Identify which cell holds the provided text, then report its [X, Y] central coordinate. 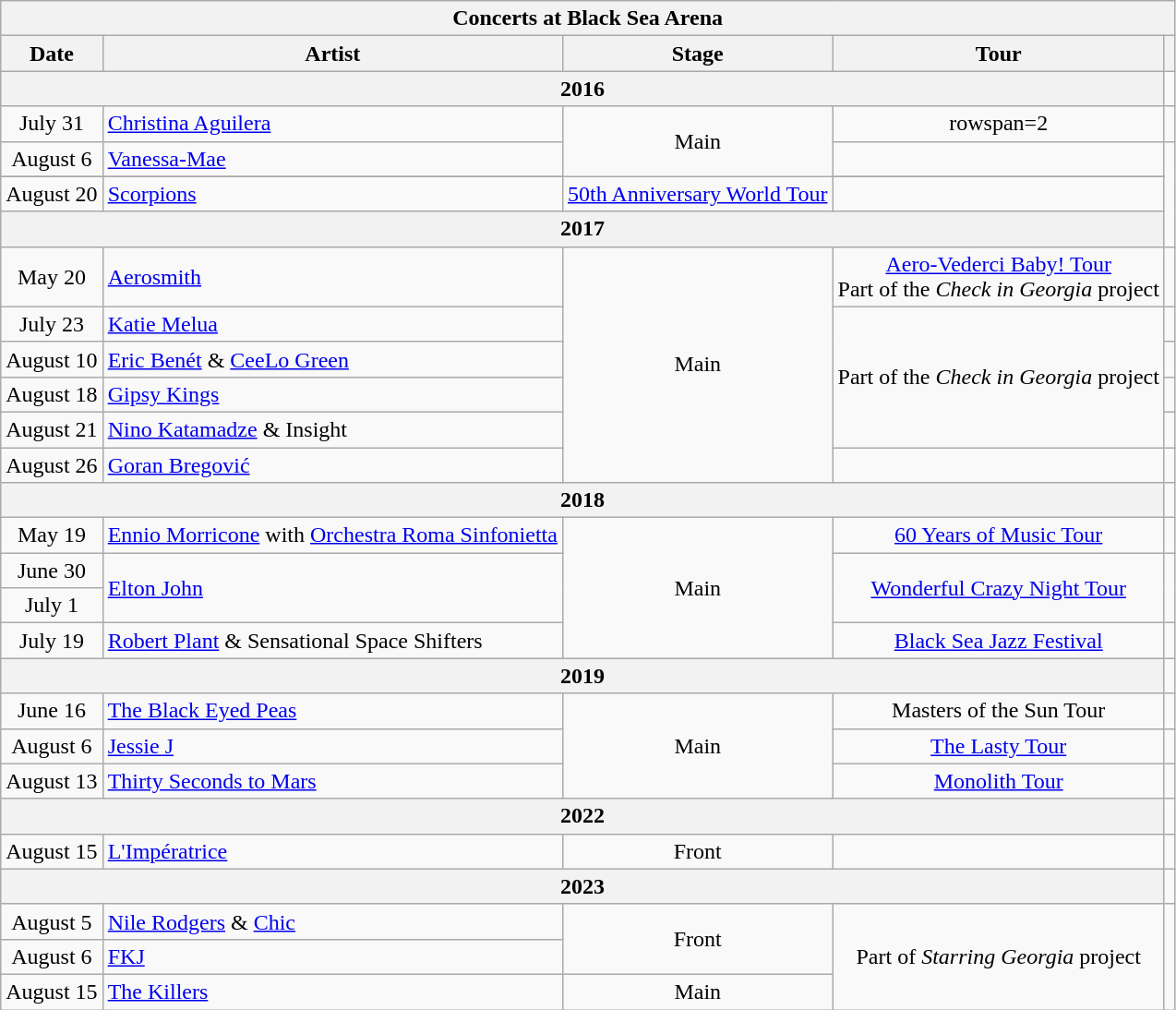
The Black Eyed Peas [332, 711]
Wonderful Crazy Night Tour [999, 588]
July 19 [52, 641]
2018 [583, 500]
2016 [583, 89]
2022 [583, 816]
Artist [332, 54]
Katie Melua [332, 324]
August 13 [52, 781]
Concerts at Black Sea Arena [588, 18]
Thirty Seconds to Mars [332, 781]
Gipsy Kings [332, 394]
2019 [583, 676]
Part of the Check in Georgia project [999, 377]
Elton John [332, 588]
August 10 [52, 359]
Nino Katamadze & Insight [332, 429]
60 Years of Music Tour [999, 535]
Nile Rodgers & Chic [332, 921]
The Killers [332, 992]
August 18 [52, 394]
July 23 [52, 324]
May 19 [52, 535]
FKJ [332, 956]
50th Anniversary World Tour [698, 194]
August 20 [52, 194]
Goran Bregović [332, 464]
Scorpions [332, 194]
Date [52, 54]
rowspan=2 [999, 124]
August 26 [52, 464]
May 20 [52, 277]
July 31 [52, 124]
Eric Benét & CeeLo Green [332, 359]
Aerosmith [332, 277]
Stage [698, 54]
August 21 [52, 429]
July 1 [52, 606]
Masters of the Sun Tour [999, 711]
Ennio Morricone with Orchestra Roma Sinfonietta [332, 535]
2023 [583, 886]
Part of Starring Georgia project [999, 956]
Tour [999, 54]
2017 [583, 229]
Jessie J [332, 746]
August 5 [52, 921]
Aero-Vederci Baby! Tour Part of the Check in Georgia project [999, 277]
Christina Aguilera [332, 124]
Vanessa-Mae [332, 159]
Monolith Tour [999, 781]
June 30 [52, 571]
Robert Plant & Sensational Space Shifters [332, 641]
L'Impératrice [332, 851]
June 16 [52, 711]
The Lasty Tour [999, 746]
Black Sea Jazz Festival [999, 641]
